Capture the cell that displays the provided text and extract its [x, y] central coordinate. 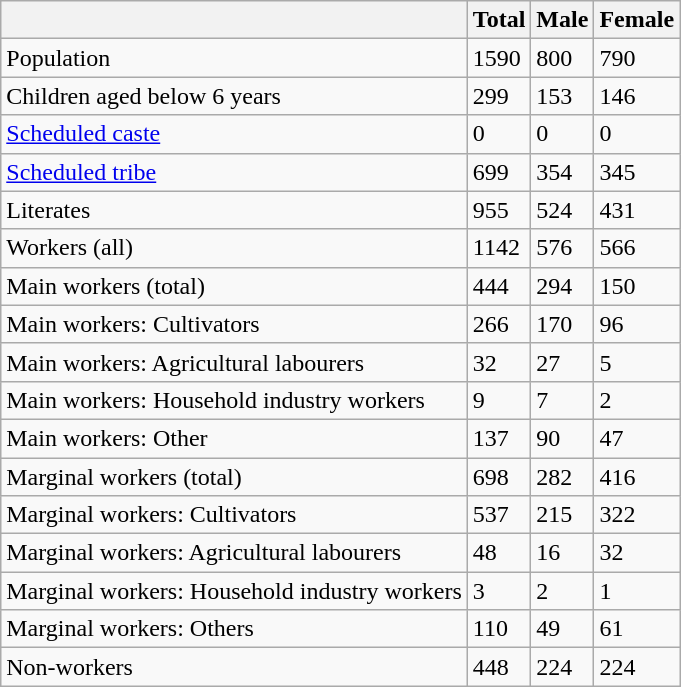
1 [637, 591]
955 [499, 210]
Total [499, 20]
Main workers: Cultivators [234, 324]
215 [562, 515]
294 [562, 286]
110 [499, 629]
Scheduled caste [234, 134]
1142 [499, 248]
150 [637, 286]
27 [562, 362]
431 [637, 210]
Marginal workers: Agricultural labourers [234, 553]
576 [562, 248]
61 [637, 629]
170 [562, 324]
Marginal workers (total) [234, 477]
1590 [499, 58]
448 [499, 667]
Scheduled tribe [234, 172]
800 [562, 58]
Main workers: Other [234, 438]
Marginal workers: Others [234, 629]
90 [562, 438]
322 [637, 515]
266 [499, 324]
47 [637, 438]
Main workers: Household industry workers [234, 400]
Male [562, 20]
698 [499, 477]
345 [637, 172]
Literates [234, 210]
282 [562, 477]
9 [499, 400]
Main workers (total) [234, 286]
48 [499, 553]
137 [499, 438]
Population [234, 58]
Main workers: Agricultural labourers [234, 362]
96 [637, 324]
444 [499, 286]
Children aged below 6 years [234, 96]
153 [562, 96]
3 [499, 591]
566 [637, 248]
49 [562, 629]
416 [637, 477]
146 [637, 96]
524 [562, 210]
5 [637, 362]
Marginal workers: Household industry workers [234, 591]
7 [562, 400]
Workers (all) [234, 248]
537 [499, 515]
Non-workers [234, 667]
790 [637, 58]
16 [562, 553]
699 [499, 172]
299 [499, 96]
354 [562, 172]
Female [637, 20]
Marginal workers: Cultivators [234, 515]
